Search for the cell housing the specified text and yield its (x, y) center coordinate. 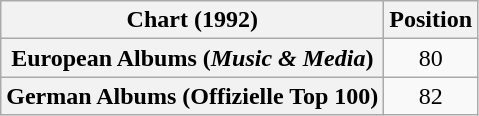
Chart (1992) (192, 20)
German Albums (Offizielle Top 100) (192, 96)
80 (431, 58)
82 (431, 96)
European Albums (Music & Media) (192, 58)
Position (431, 20)
